Capture the cell that displays the provided text and extract its (x, y) central coordinate. 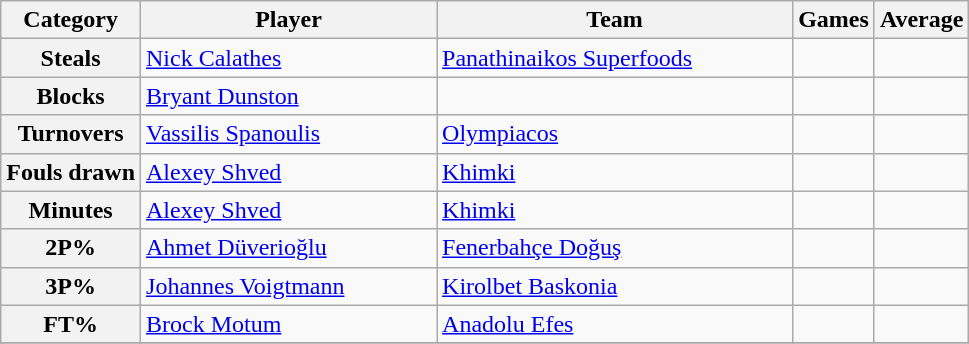
Vassilis Spanoulis (289, 134)
Minutes (71, 210)
Blocks (71, 96)
Brock Motum (289, 324)
Category (71, 20)
Player (289, 20)
Anadolu Efes (615, 324)
Games (834, 20)
Olympiacos (615, 134)
Average (922, 20)
Panathinaikos Superfoods (615, 58)
Steals (71, 58)
Nick Calathes (289, 58)
Fouls drawn (71, 172)
Johannes Voigtmann (289, 286)
Kirolbet Baskonia (615, 286)
Ahmet Düverioğlu (289, 248)
2P% (71, 248)
Turnovers (71, 134)
FT% (71, 324)
Bryant Dunston (289, 96)
Team (615, 20)
3P% (71, 286)
Fenerbahçe Doğuş (615, 248)
